For the text-containing cell, return its midpoint in [X, Y] coordinate format. 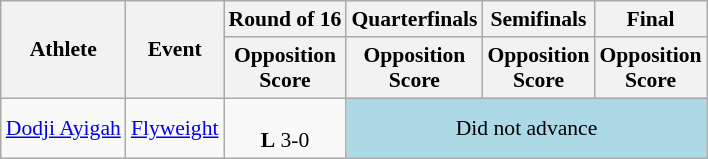
Round of 16 [286, 19]
Did not advance [526, 128]
Athlete [64, 50]
Quarterfinals [414, 19]
Event [175, 50]
L 3-0 [286, 128]
Final [651, 19]
Flyweight [175, 128]
Dodji Ayigah [64, 128]
Semifinals [538, 19]
